Scan for the cell matching the given text and deliver its [X, Y] coordinate at center. 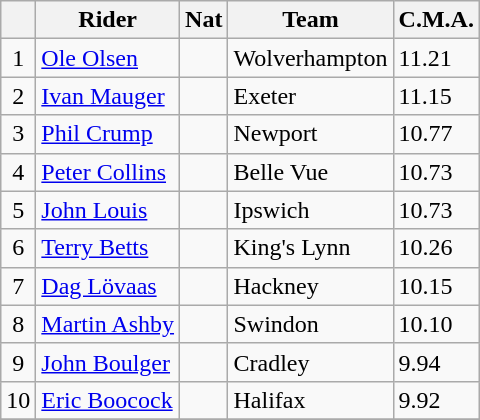
Dag Lövaas [108, 286]
Team [310, 20]
11.21 [436, 58]
Rider [108, 20]
10 [18, 400]
6 [18, 248]
John Louis [108, 210]
5 [18, 210]
Swindon [310, 324]
Exeter [310, 96]
7 [18, 286]
9.94 [436, 362]
John Boulger [108, 362]
Phil Crump [108, 134]
9.92 [436, 400]
11.15 [436, 96]
Terry Betts [108, 248]
Ivan Mauger [108, 96]
Peter Collins [108, 172]
Ipswich [310, 210]
9 [18, 362]
Halifax [310, 400]
8 [18, 324]
C.M.A. [436, 20]
Eric Boocock [108, 400]
10.15 [436, 286]
10.10 [436, 324]
Belle Vue [310, 172]
Cradley [310, 362]
2 [18, 96]
1 [18, 58]
Martin Ashby [108, 324]
10.77 [436, 134]
3 [18, 134]
Wolverhampton [310, 58]
Ole Olsen [108, 58]
Nat [204, 20]
King's Lynn [310, 248]
Newport [310, 134]
4 [18, 172]
Hackney [310, 286]
10.26 [436, 248]
